Detect which cell encompasses the target text, then output its (X, Y) center coordinate. 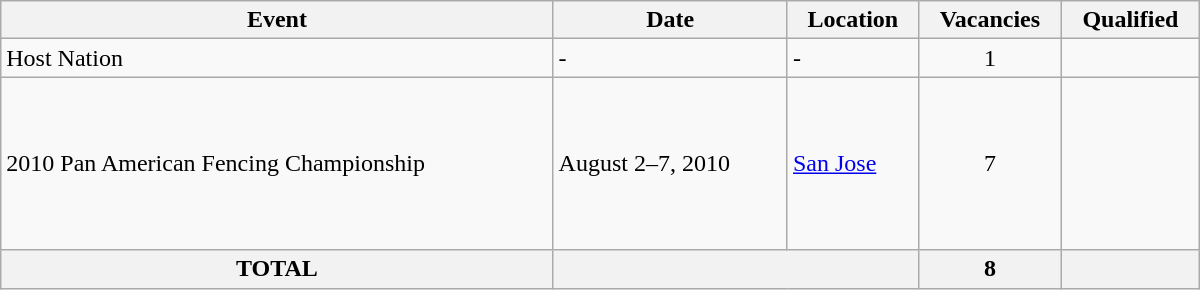
Location (852, 20)
2010 Pan American Fencing Championship (277, 164)
1 (990, 58)
7 (990, 164)
8 (990, 269)
San Jose (852, 164)
Date (670, 20)
Host Nation (277, 58)
August 2–7, 2010 (670, 164)
Event (277, 20)
TOTAL (277, 269)
Qualified (1131, 20)
Vacancies (990, 20)
